Output the (X, Y) coordinate of the center of the cell containing the given text.  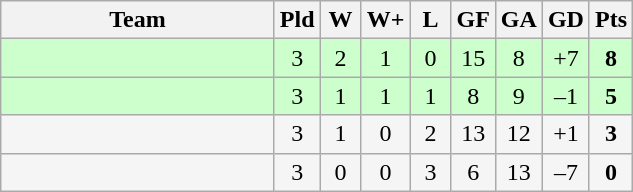
12 (518, 134)
GA (518, 20)
GD (566, 20)
Pld (297, 20)
–7 (566, 172)
Team (138, 20)
15 (473, 58)
Pts (610, 20)
9 (518, 96)
+7 (566, 58)
W+ (386, 20)
L (430, 20)
6 (473, 172)
GF (473, 20)
5 (610, 96)
W (340, 20)
+1 (566, 134)
–1 (566, 96)
